Scan for the cell matching the given text and deliver its (X, Y) coordinate at center. 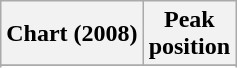
Peakposition (189, 34)
Chart (2008) (72, 34)
